Return (x, y) of the center of cell containing provided text 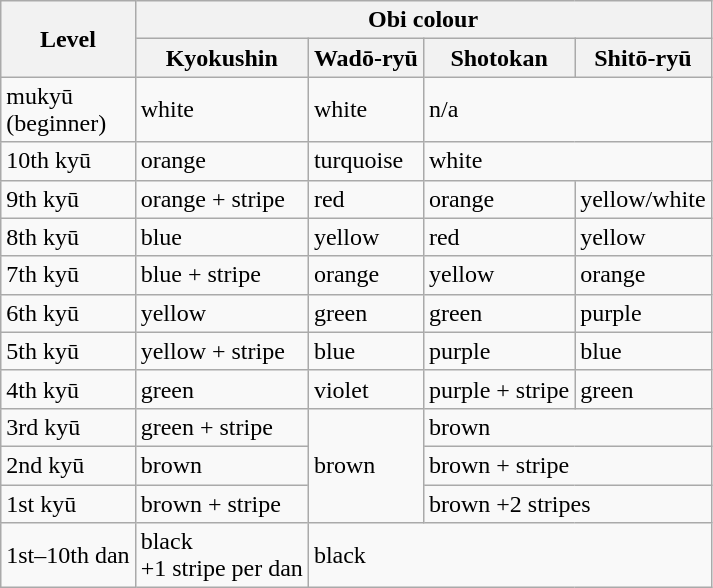
5th kyū (68, 351)
black +1 stripe per dan (222, 556)
Obi colour (423, 20)
violet (366, 389)
1st–10th dan (68, 556)
Shitō-ryū (643, 58)
brown +2 stripes (567, 503)
green + stripe (222, 427)
n/a (567, 110)
yellow + stripe (222, 351)
Wadō-ryū (366, 58)
9th kyū (68, 199)
4th kyū (68, 389)
1st kyū (68, 503)
7th kyū (68, 275)
6th kyū (68, 313)
2nd kyū (68, 465)
mukyū (beginner) (68, 110)
8th kyū (68, 237)
10th kyū (68, 161)
blue + stripe (222, 275)
purple + stripe (498, 389)
Shotokan (498, 58)
3rd kyū (68, 427)
black (510, 556)
turquoise (366, 161)
Level (68, 39)
yellow/white (643, 199)
Kyokushin (222, 58)
orange + stripe (222, 199)
